Locate the cell with the specified text and output its (x, y) center coordinate. 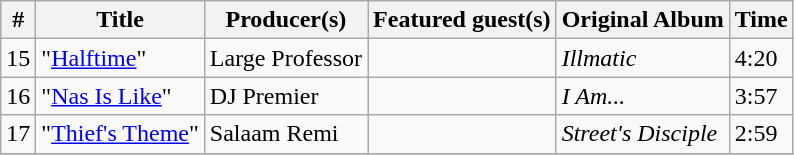
Salaam Remi (286, 134)
Featured guest(s) (462, 20)
DJ Premier (286, 96)
Illmatic (642, 58)
I Am... (642, 96)
Title (120, 20)
15 (18, 58)
17 (18, 134)
# (18, 20)
16 (18, 96)
"Halftime" (120, 58)
Large Professor (286, 58)
Street's Disciple (642, 134)
Time (761, 20)
Original Album (642, 20)
Producer(s) (286, 20)
3:57 (761, 96)
"Nas Is Like" (120, 96)
"Thief's Theme" (120, 134)
2:59 (761, 134)
4:20 (761, 58)
